Detect which cell encompasses the target text, then output its [X, Y] center coordinate. 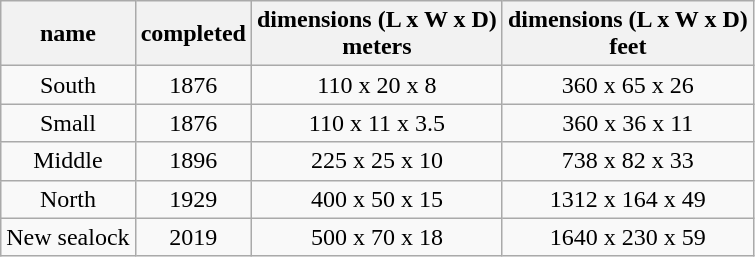
Small [68, 123]
North [68, 199]
completed [193, 34]
360 x 36 x 11 [628, 123]
400 x 50 x 15 [376, 199]
1312 x 164 x 49 [628, 199]
2019 [193, 237]
110 x 20 x 8 [376, 85]
738 x 82 x 33 [628, 161]
1929 [193, 199]
New sealock [68, 237]
225 x 25 x 10 [376, 161]
Middle [68, 161]
1640 x 230 x 59 [628, 237]
110 x 11 x 3.5 [376, 123]
360 x 65 x 26 [628, 85]
1896 [193, 161]
dimensions (L x W x D)feet [628, 34]
South [68, 85]
500 x 70 x 18 [376, 237]
dimensions (L x W x D)meters [376, 34]
name [68, 34]
